Identify which cell holds the provided text, then report its (X, Y) central coordinate. 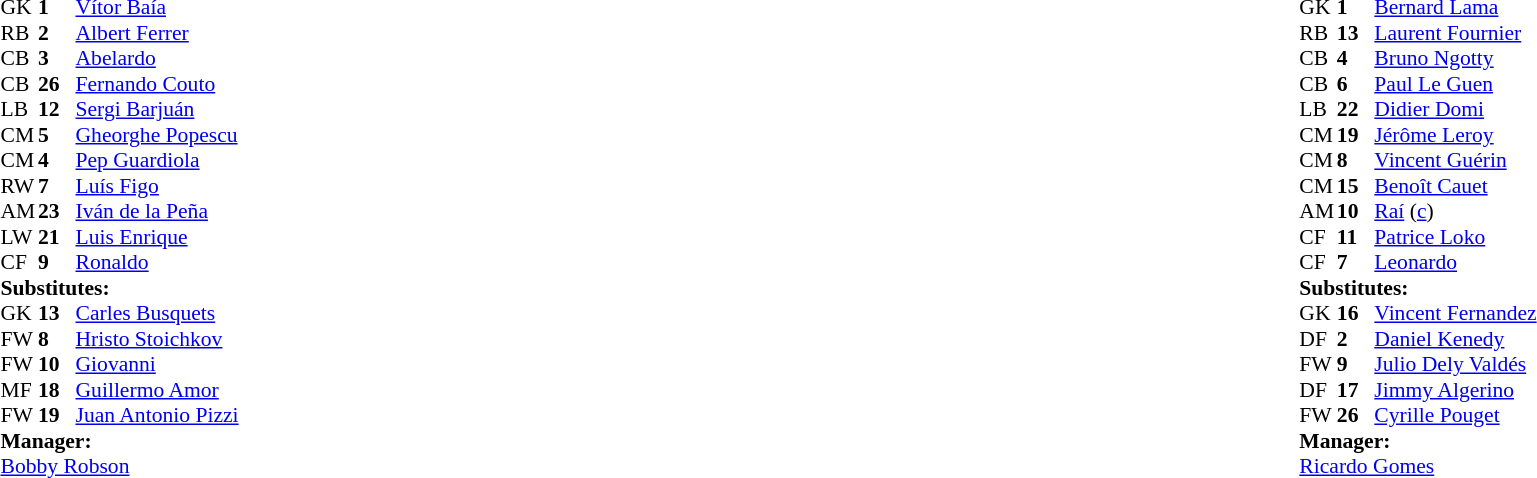
Abelardo (158, 59)
Cyrille Pouget (1455, 415)
Carles Busquets (158, 313)
Leonardo (1455, 263)
12 (57, 109)
Guillermo Amor (158, 390)
Julio Dely Valdés (1455, 365)
Albert Ferrer (158, 33)
Fernando Couto (158, 84)
Hristo Stoichkov (158, 339)
Vincent Fernandez (1455, 313)
Sergi Barjuán (158, 109)
6 (1356, 84)
Jimmy Algerino (1455, 390)
15 (1356, 186)
16 (1356, 313)
3 (57, 59)
Gheorghe Popescu (158, 135)
22 (1356, 109)
LW (19, 237)
Jérôme Leroy (1455, 135)
Luis Enrique (158, 237)
Paul Le Guen (1455, 84)
Iván de la Peña (158, 211)
11 (1356, 237)
Bruno Ngotty (1455, 59)
Raí (c) (1455, 211)
Vincent Guérin (1455, 161)
Juan Antonio Pizzi (158, 415)
MF (19, 390)
5 (57, 135)
18 (57, 390)
23 (57, 211)
Laurent Fournier (1455, 33)
Daniel Kenedy (1455, 339)
RW (19, 186)
Didier Domi (1455, 109)
Patrice Loko (1455, 237)
Luís Figo (158, 186)
21 (57, 237)
Pep Guardiola (158, 161)
Ronaldo (158, 263)
Giovanni (158, 365)
17 (1356, 390)
Benoît Cauet (1455, 186)
